Provide the [x, y] coordinate of the cell's center where the given text is located.  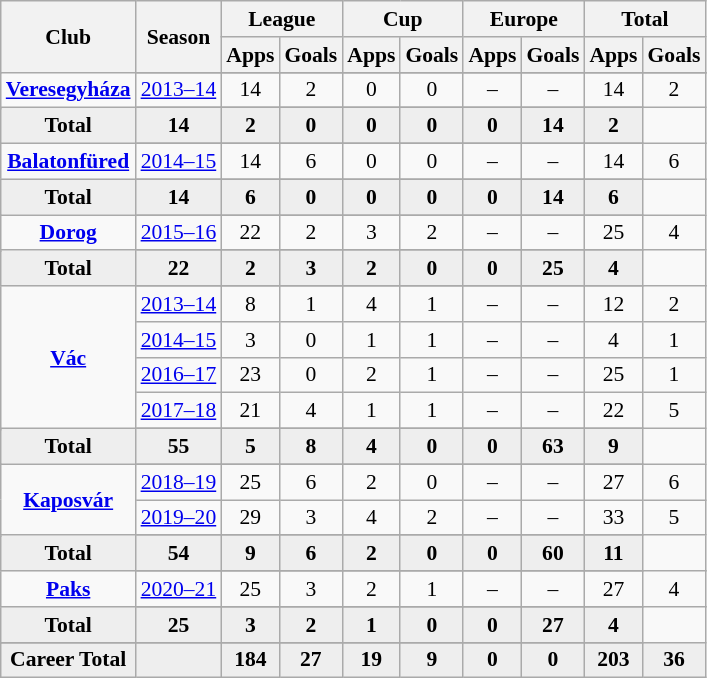
Europe [524, 19]
Season [179, 36]
Balatonfüred [68, 162]
2016–17 [179, 375]
36 [674, 660]
12 [613, 304]
11 [613, 554]
29 [250, 518]
League [282, 19]
Vác [68, 357]
54 [179, 554]
19 [371, 660]
Paks [68, 589]
Kaposvár [68, 500]
2018–19 [179, 482]
Club [68, 36]
60 [552, 554]
2017–18 [179, 411]
2015–16 [179, 233]
23 [250, 375]
2020–21 [179, 589]
2019–20 [179, 518]
Dorog [68, 233]
55 [179, 447]
Career Total [68, 660]
33 [613, 518]
63 [552, 447]
203 [613, 660]
Veresegyháza [68, 90]
Cup [402, 19]
21 [250, 411]
184 [250, 660]
